Capture the cell that displays the provided text and extract its [X, Y] central coordinate. 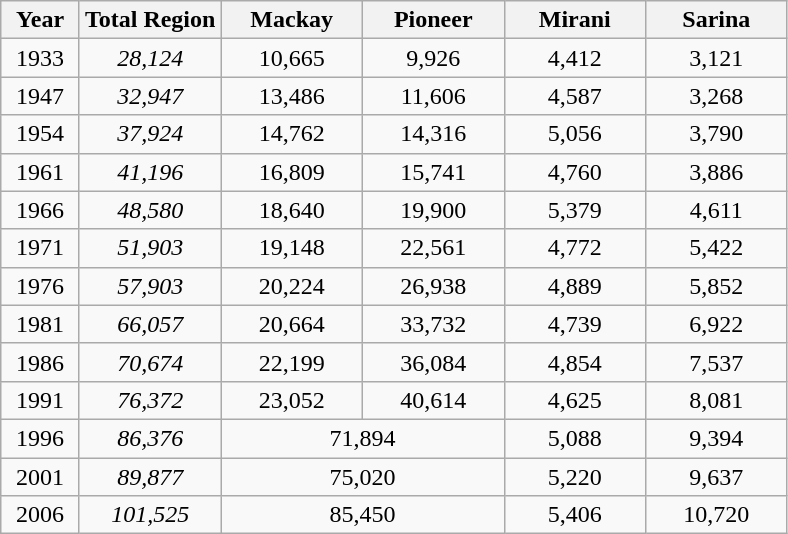
Mirani [575, 20]
13,486 [292, 96]
32,947 [150, 96]
1933 [40, 58]
48,580 [150, 210]
4,625 [575, 400]
1961 [40, 172]
33,732 [433, 324]
6,922 [717, 324]
3,268 [717, 96]
5,422 [717, 248]
19,900 [433, 210]
7,537 [717, 362]
4,611 [717, 210]
71,894 [362, 438]
4,854 [575, 362]
11,606 [433, 96]
28,124 [150, 58]
1996 [40, 438]
Total Region [150, 20]
4,739 [575, 324]
Mackay [292, 20]
Sarina [717, 20]
4,760 [575, 172]
10,720 [717, 515]
22,199 [292, 362]
14,316 [433, 134]
89,877 [150, 477]
15,741 [433, 172]
3,121 [717, 58]
8,081 [717, 400]
3,886 [717, 172]
20,664 [292, 324]
1947 [40, 96]
2006 [40, 515]
20,224 [292, 286]
85,450 [362, 515]
51,903 [150, 248]
5,056 [575, 134]
Pioneer [433, 20]
1991 [40, 400]
9,394 [717, 438]
5,379 [575, 210]
4,772 [575, 248]
26,938 [433, 286]
1954 [40, 134]
101,525 [150, 515]
3,790 [717, 134]
22,561 [433, 248]
9,637 [717, 477]
10,665 [292, 58]
37,924 [150, 134]
1981 [40, 324]
1966 [40, 210]
14,762 [292, 134]
40,614 [433, 400]
2001 [40, 477]
76,372 [150, 400]
4,412 [575, 58]
75,020 [362, 477]
9,926 [433, 58]
66,057 [150, 324]
5,220 [575, 477]
57,903 [150, 286]
1976 [40, 286]
70,674 [150, 362]
Year [40, 20]
18,640 [292, 210]
86,376 [150, 438]
23,052 [292, 400]
16,809 [292, 172]
5,852 [717, 286]
36,084 [433, 362]
1971 [40, 248]
4,587 [575, 96]
1986 [40, 362]
4,889 [575, 286]
5,406 [575, 515]
41,196 [150, 172]
19,148 [292, 248]
5,088 [575, 438]
